Search for the cell housing the specified text and yield its (x, y) center coordinate. 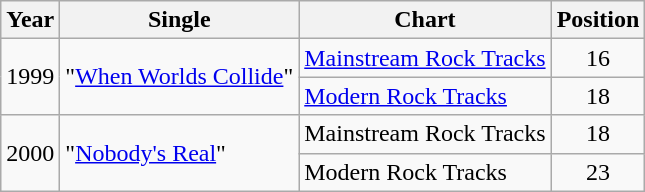
16 (598, 58)
23 (598, 172)
Year (30, 20)
Single (180, 20)
"When Worlds Collide" (180, 77)
2000 (30, 153)
Position (598, 20)
"Nobody's Real" (180, 153)
Chart (425, 20)
1999 (30, 77)
